Provide the [x, y] coordinate of the cell's center where the given text is located.  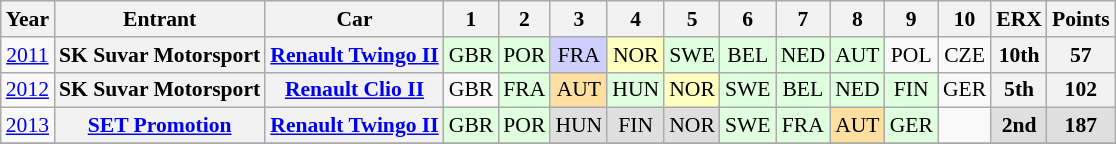
ERX [1019, 19]
102 [1081, 90]
2011 [28, 55]
1 [472, 19]
POL [912, 55]
2013 [28, 126]
8 [857, 19]
Year [28, 19]
Entrant [160, 19]
SET Promotion [160, 126]
3 [578, 19]
Car [354, 19]
2nd [1019, 126]
187 [1081, 126]
5 [692, 19]
9 [912, 19]
Renault Clio II [354, 90]
10 [964, 19]
57 [1081, 55]
6 [748, 19]
10th [1019, 55]
Points [1081, 19]
2012 [28, 90]
7 [803, 19]
CZE [964, 55]
4 [636, 19]
5th [1019, 90]
2 [524, 19]
